Determine the [X, Y] coordinate at the center of the cell enclosing the given text.  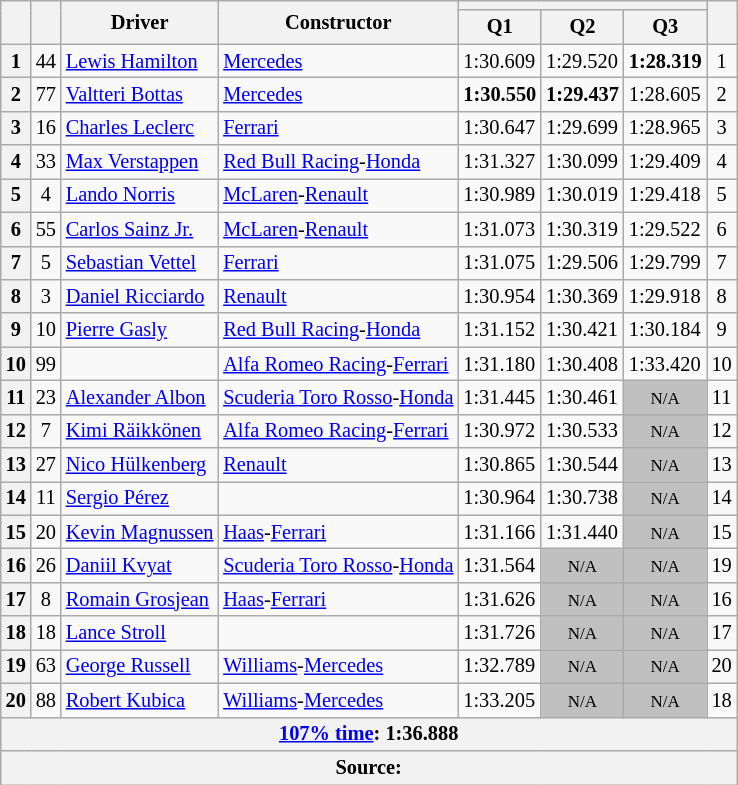
1:32.789 [500, 666]
Lance Stroll [140, 633]
Lewis Hamilton [140, 61]
Kevin Magnussen [140, 532]
1:33.420 [666, 364]
88 [46, 700]
1:29.918 [666, 296]
55 [46, 229]
Kimi Räikkönen [140, 431]
Sebastian Vettel [140, 263]
1:31.166 [500, 532]
99 [46, 364]
1:30.964 [500, 498]
1:28.605 [666, 94]
1:29.409 [666, 162]
1:30.550 [500, 94]
77 [46, 94]
1:29.418 [666, 195]
1:29.799 [666, 263]
1:30.533 [582, 431]
Pierre Gasly [140, 330]
Romain Grosjean [140, 599]
1:30.319 [582, 229]
Driver [140, 22]
1:30.099 [582, 162]
Constructor [338, 22]
1:31.626 [500, 599]
1:30.369 [582, 296]
George Russell [140, 666]
107% time: 1:36.888 [369, 734]
1:31.445 [500, 397]
1:31.564 [500, 565]
1:30.019 [582, 195]
Source: [369, 767]
33 [46, 162]
63 [46, 666]
Alexander Albon [140, 397]
1:30.609 [500, 61]
23 [46, 397]
1:30.184 [666, 330]
Nico Hülkenberg [140, 465]
1:30.544 [582, 465]
Robert Kubica [140, 700]
1:31.440 [582, 532]
Daniel Ricciardo [140, 296]
1:30.954 [500, 296]
26 [46, 565]
1:31.073 [500, 229]
Daniil Kvyat [140, 565]
Q3 [666, 27]
1:28.319 [666, 61]
1:29.506 [582, 263]
1:30.408 [582, 364]
1:29.699 [582, 128]
1:31.152 [500, 330]
27 [46, 465]
Carlos Sainz Jr. [140, 229]
1:31.726 [500, 633]
1:30.647 [500, 128]
1:30.989 [500, 195]
Q2 [582, 27]
1:29.437 [582, 94]
1:30.972 [500, 431]
1:33.205 [500, 700]
1:30.461 [582, 397]
Q1 [500, 27]
Valtteri Bottas [140, 94]
1:29.520 [582, 61]
Sergio Pérez [140, 498]
1:30.865 [500, 465]
Max Verstappen [140, 162]
1:31.075 [500, 263]
1:31.180 [500, 364]
Charles Leclerc [140, 128]
Lando Norris [140, 195]
1:28.965 [666, 128]
1:30.738 [582, 498]
44 [46, 61]
1:29.522 [666, 229]
1:31.327 [500, 162]
1:30.421 [582, 330]
